Find where the given text appears and provide that cell's center as (X, Y) coordinate. 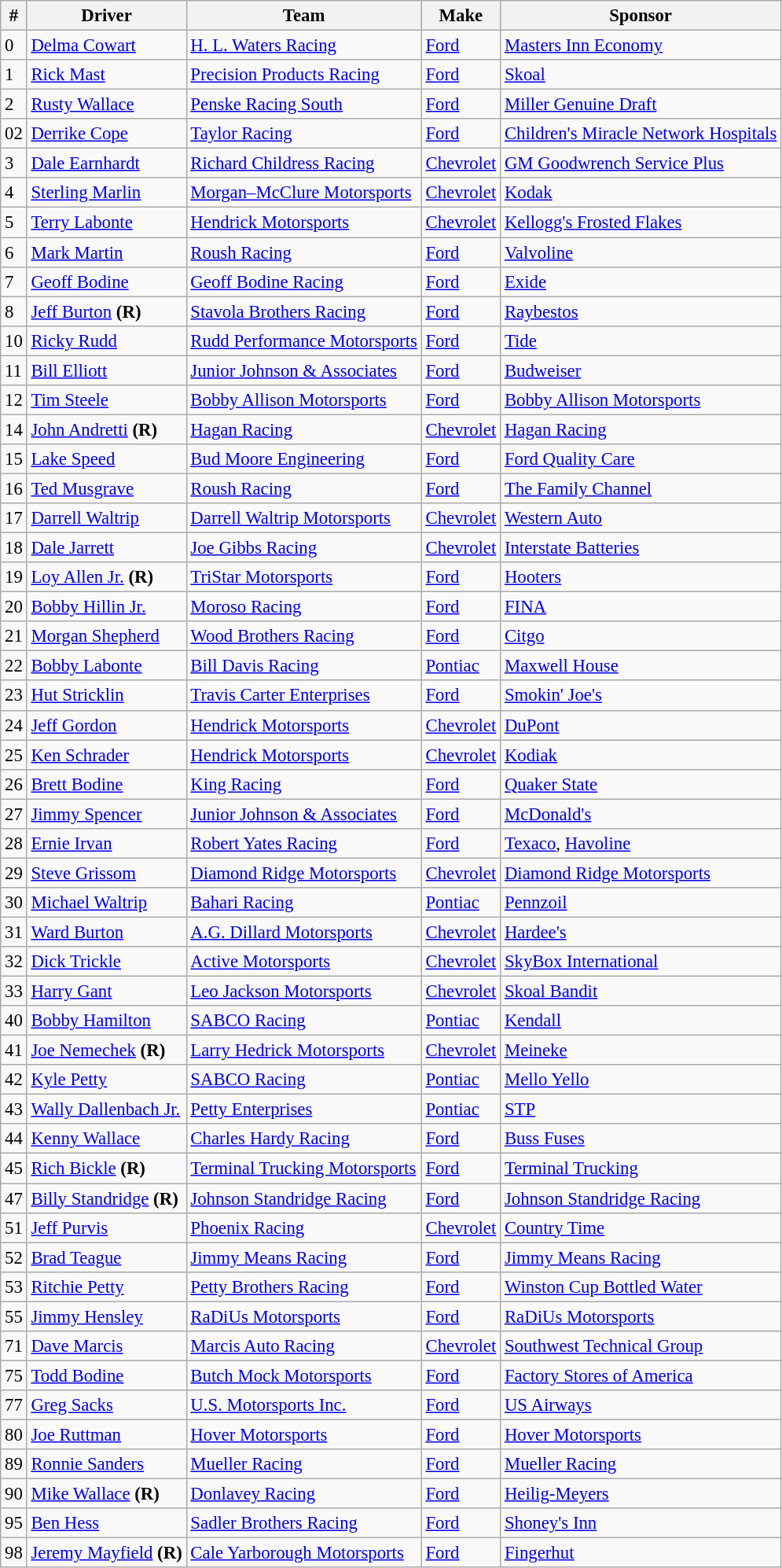
53 (14, 1286)
GM Goodwrench Service Plus (641, 164)
12 (14, 400)
98 (14, 1553)
Interstate Batteries (641, 548)
Loy Allen Jr. (R) (107, 577)
15 (14, 459)
Ward Burton (107, 932)
Driver (107, 16)
Bud Moore Engineering (303, 459)
Michael Waltrip (107, 903)
Marcis Auto Racing (303, 1346)
TriStar Motorsports (303, 577)
Phoenix Racing (303, 1228)
Joe Gibbs Racing (303, 548)
Brad Teague (107, 1257)
Morgan Shepherd (107, 636)
Dick Trickle (107, 962)
11 (14, 370)
40 (14, 1021)
6 (14, 252)
FINA (641, 607)
18 (14, 548)
Texaco, Havoline (641, 844)
Active Motorsports (303, 962)
Kendall (641, 1021)
17 (14, 518)
Ronnie Sanders (107, 1464)
Raybestos (641, 311)
Larry Hedrick Motorsports (303, 1051)
Ben Hess (107, 1523)
Ricky Rudd (107, 340)
32 (14, 962)
Penske Racing South (303, 105)
Precision Products Racing (303, 75)
14 (14, 429)
Robert Yates Racing (303, 844)
Kenny Wallace (107, 1139)
Bobby Hillin Jr. (107, 607)
Taylor Racing (303, 134)
Pennzoil (641, 903)
Bill Davis Racing (303, 666)
20 (14, 607)
Richard Childress Racing (303, 164)
7 (14, 282)
45 (14, 1169)
Wood Brothers Racing (303, 636)
4 (14, 193)
Jeremy Mayfield (R) (107, 1553)
Kyle Petty (107, 1080)
King Racing (303, 784)
Joe Nemechek (R) (107, 1051)
25 (14, 755)
Citgo (641, 636)
Rick Mast (107, 75)
41 (14, 1051)
Ritchie Petty (107, 1286)
McDonald's (641, 814)
44 (14, 1139)
Billy Standridge (R) (107, 1198)
Skoal (641, 75)
Butch Mock Motorsports (303, 1375)
Heilig-Meyers (641, 1494)
The Family Channel (641, 488)
Derrike Cope (107, 134)
3 (14, 164)
Mike Wallace (R) (107, 1494)
71 (14, 1346)
Dale Jarrett (107, 548)
75 (14, 1375)
2 (14, 105)
Jimmy Hensley (107, 1316)
27 (14, 814)
Ted Musgrave (107, 488)
Cale Yarborough Motorsports (303, 1553)
Geoff Bodine Racing (303, 282)
28 (14, 844)
16 (14, 488)
21 (14, 636)
Maxwell House (641, 666)
Shoney's Inn (641, 1523)
Hut Stricklin (107, 696)
77 (14, 1405)
8 (14, 311)
Rich Bickle (R) (107, 1169)
Terminal Trucking (641, 1169)
Factory Stores of America (641, 1375)
Wally Dallenbach Jr. (107, 1110)
Darrell Waltrip Motorsports (303, 518)
Lake Speed (107, 459)
Sadler Brothers Racing (303, 1523)
Rudd Performance Motorsports (303, 340)
Terminal Trucking Motorsports (303, 1169)
Donlavey Racing (303, 1494)
22 (14, 666)
Sponsor (641, 16)
31 (14, 932)
Jeff Purvis (107, 1228)
Sterling Marlin (107, 193)
Kodak (641, 193)
Jeff Gordon (107, 725)
Smokin' Joe's (641, 696)
80 (14, 1434)
Mark Martin (107, 252)
30 (14, 903)
Country Time (641, 1228)
90 (14, 1494)
U.S. Motorsports Inc. (303, 1405)
Geoff Bodine (107, 282)
Southwest Technical Group (641, 1346)
Buss Fuses (641, 1139)
42 (14, 1080)
02 (14, 134)
Team (303, 16)
0 (14, 46)
Petty Enterprises (303, 1110)
Kodiak (641, 755)
Bobby Hamilton (107, 1021)
Winston Cup Bottled Water (641, 1286)
Hardee's (641, 932)
Miller Genuine Draft (641, 105)
DuPont (641, 725)
Western Auto (641, 518)
Brett Bodine (107, 784)
Moroso Racing (303, 607)
Mello Yello (641, 1080)
A.G. Dillard Motorsports (303, 932)
51 (14, 1228)
Quaker State (641, 784)
Ford Quality Care (641, 459)
Dale Earnhardt (107, 164)
Bahari Racing (303, 903)
John Andretti (R) (107, 429)
95 (14, 1523)
5 (14, 223)
26 (14, 784)
Bill Elliott (107, 370)
Morgan–McClure Motorsports (303, 193)
H. L. Waters Racing (303, 46)
Meineke (641, 1051)
Ernie Irvan (107, 844)
Tide (641, 340)
Skoal Bandit (641, 992)
Jeff Burton (R) (107, 311)
Tim Steele (107, 400)
Budweiser (641, 370)
Charles Hardy Racing (303, 1139)
STP (641, 1110)
Harry Gant (107, 992)
US Airways (641, 1405)
Valvoline (641, 252)
Steve Grissom (107, 873)
Leo Jackson Motorsports (303, 992)
Exide (641, 282)
Darrell Waltrip (107, 518)
Hooters (641, 577)
29 (14, 873)
Rusty Wallace (107, 105)
Masters Inn Economy (641, 46)
SkyBox International (641, 962)
1 (14, 75)
Kellogg's Frosted Flakes (641, 223)
19 (14, 577)
Joe Ruttman (107, 1434)
52 (14, 1257)
55 (14, 1316)
89 (14, 1464)
Jimmy Spencer (107, 814)
Fingerhut (641, 1553)
33 (14, 992)
Make (461, 16)
# (14, 16)
Petty Brothers Racing (303, 1286)
Stavola Brothers Racing (303, 311)
Dave Marcis (107, 1346)
Travis Carter Enterprises (303, 696)
10 (14, 340)
Ken Schrader (107, 755)
Bobby Labonte (107, 666)
Terry Labonte (107, 223)
Delma Cowart (107, 46)
43 (14, 1110)
Greg Sacks (107, 1405)
Children's Miracle Network Hospitals (641, 134)
47 (14, 1198)
24 (14, 725)
Todd Bodine (107, 1375)
23 (14, 696)
